From the cell containing the given text, extract its center point as [x, y] coordinate. 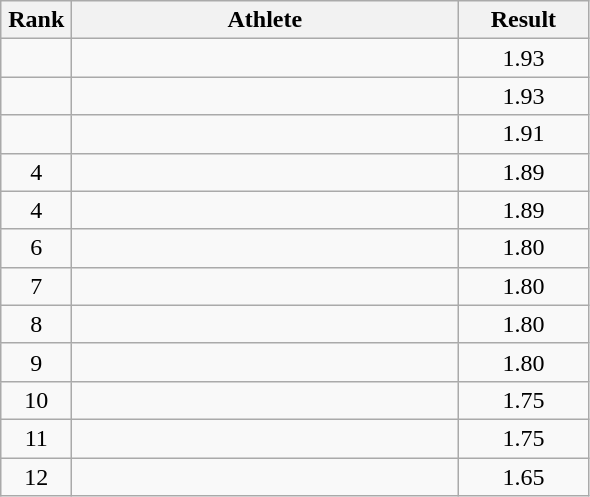
6 [36, 248]
Rank [36, 20]
8 [36, 324]
9 [36, 362]
Athlete [265, 20]
1.91 [524, 134]
12 [36, 477]
Result [524, 20]
7 [36, 286]
11 [36, 438]
1.65 [524, 477]
10 [36, 400]
